Provide the [X, Y] coordinate of the cell's center where the given text is located.  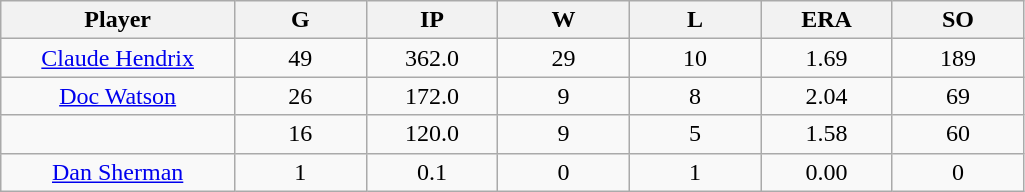
362.0 [432, 58]
Dan Sherman [118, 172]
16 [301, 134]
69 [958, 96]
60 [958, 134]
L [695, 20]
29 [564, 58]
172.0 [432, 96]
26 [301, 96]
ERA [827, 20]
1.69 [827, 58]
5 [695, 134]
G [301, 20]
W [564, 20]
8 [695, 96]
0.00 [827, 172]
Doc Watson [118, 96]
IP [432, 20]
2.04 [827, 96]
1.58 [827, 134]
10 [695, 58]
SO [958, 20]
120.0 [432, 134]
Claude Hendrix [118, 58]
Player [118, 20]
49 [301, 58]
0.1 [432, 172]
189 [958, 58]
